Find where the given text appears and provide that cell's center as [X, Y] coordinate. 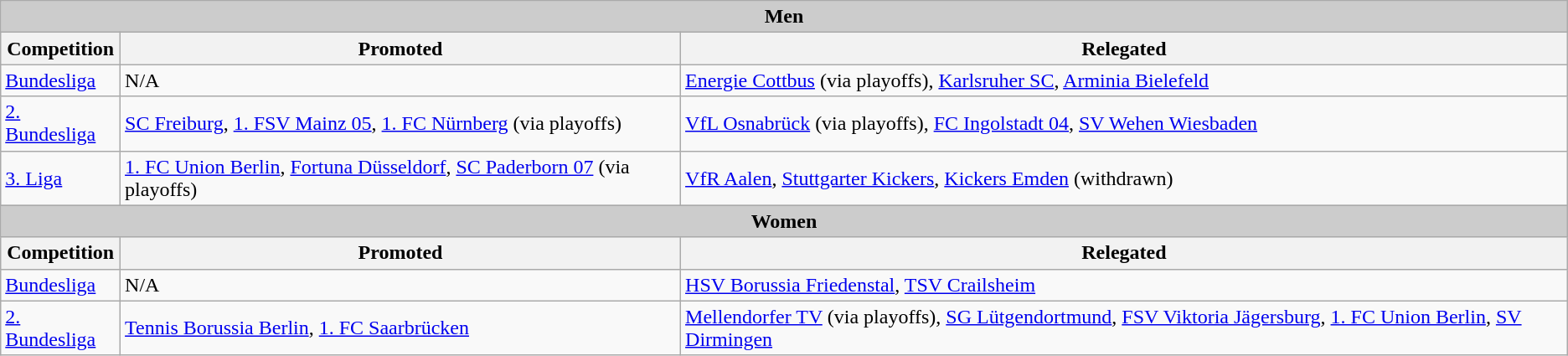
3. Liga [60, 178]
HSV Borussia Friedenstal, TSV Crailsheim [1124, 285]
1. FC Union Berlin, Fortuna Düsseldorf, SC Paderborn 07 (via playoffs) [400, 178]
VfL Osnabrück (via playoffs), FC Ingolstadt 04, SV Wehen Wiesbaden [1124, 124]
Energie Cottbus (via playoffs), Karlsruher SC, Arminia Bielefeld [1124, 80]
Mellendorfer TV (via playoffs), SG Lütgendortmund, FSV Viktoria Jägersburg, 1. FC Union Berlin, SV Dirmingen [1124, 328]
Men [784, 17]
Tennis Borussia Berlin, 1. FC Saarbrücken [400, 328]
SC Freiburg, 1. FSV Mainz 05, 1. FC Nürnberg (via playoffs) [400, 124]
VfR Aalen, Stuttgarter Kickers, Kickers Emden (withdrawn) [1124, 178]
Women [784, 221]
